Capture the cell that displays the provided text and extract its [X, Y] central coordinate. 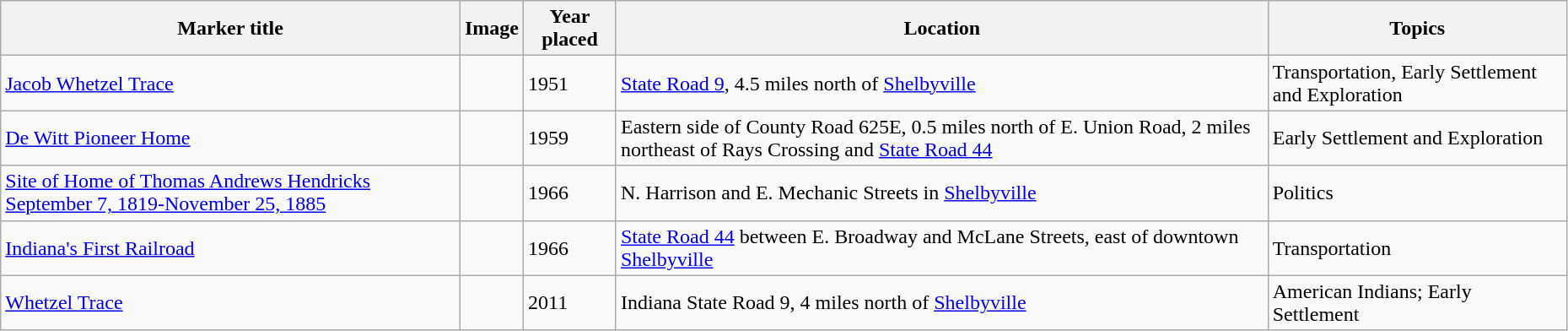
1959 [570, 138]
Transportation, Early Settlement and Exploration [1417, 83]
Transportation [1417, 248]
American Indians; Early Settlement [1417, 302]
De Witt Pioneer Home [231, 138]
Site of Home of Thomas Andrews Hendricks September 7, 1819-November 25, 1885 [231, 193]
1951 [570, 83]
Jacob Whetzel Trace [231, 83]
Marker title [231, 29]
Politics [1417, 193]
State Road 9, 4.5 miles north of Shelbyville [941, 83]
Early Settlement and Exploration [1417, 138]
Location [941, 29]
State Road 44 between E. Broadway and McLane Streets, east of downtown Shelbyville [941, 248]
Year placed [570, 29]
Eastern side of County Road 625E, 0.5 miles north of E. Union Road, 2 miles northeast of Rays Crossing and State Road 44 [941, 138]
Indiana's First Railroad [231, 248]
2011 [570, 302]
Topics [1417, 29]
Whetzel Trace [231, 302]
Image [491, 29]
N. Harrison and E. Mechanic Streets in Shelbyville [941, 193]
Indiana State Road 9, 4 miles north of Shelbyville [941, 302]
